Locate the cell with the specified text and output its [X, Y] center coordinate. 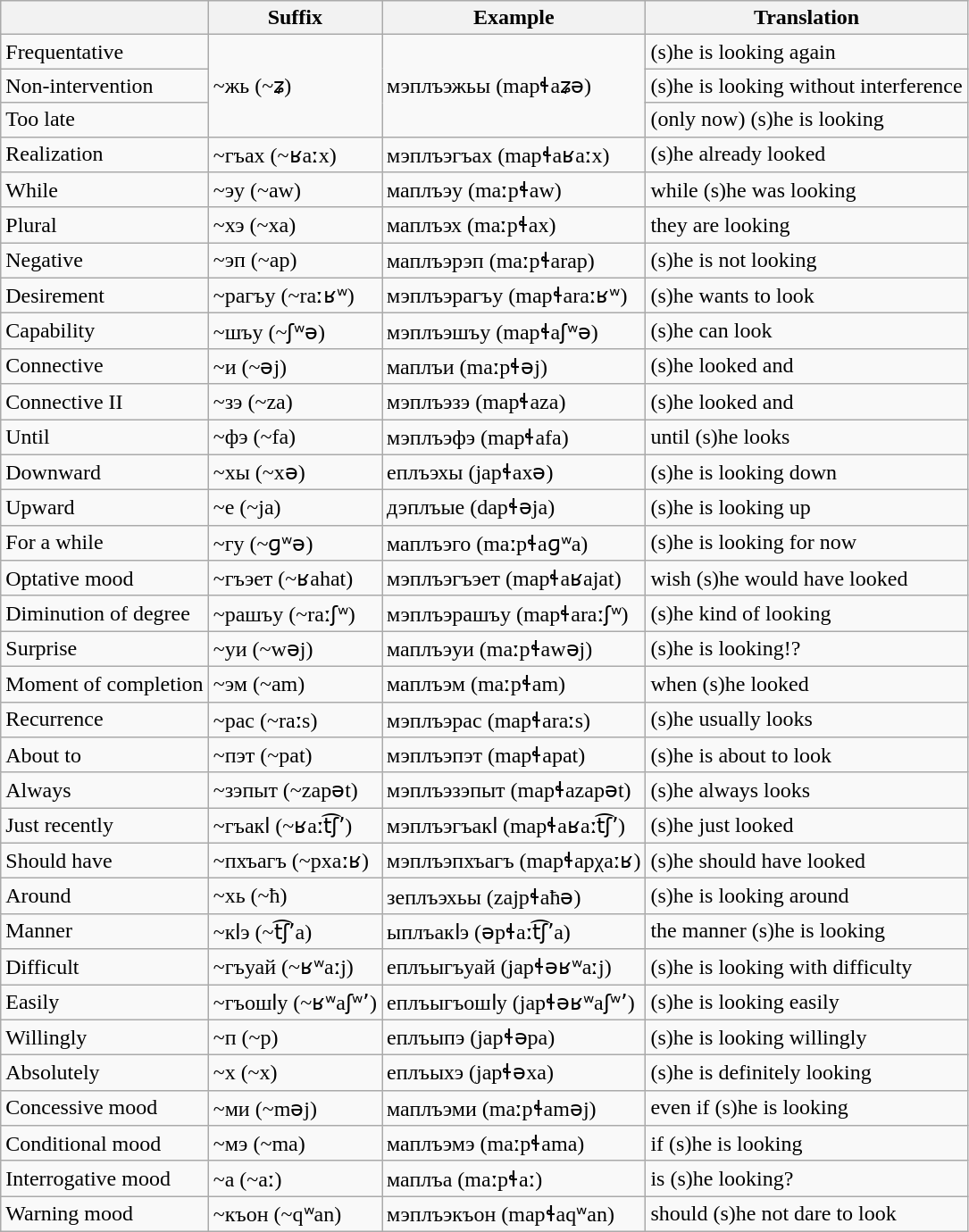
Non-intervention [104, 86]
маплъэго (maːpɬaɡʷa) [514, 543]
(s)he is looking around [806, 896]
while (s)he was looking [806, 190]
мэплъэжьы (mapɬaʑə) [514, 86]
~хэ (~xa) [295, 225]
(s)he is looking up [806, 508]
Capability [104, 331]
~фэ (~fa) [295, 437]
~эм (~am) [295, 684]
~рашъу (~raːʃʷ) [295, 613]
(s)he is looking for now [806, 543]
~гъуай (~ʁʷaːj) [295, 967]
(s)he is looking with difficulty [806, 967]
мэплъэрас (mapɬaraːs) [514, 720]
Manner [104, 931]
(s)he usually looks [806, 720]
if (s)he is looking [806, 1144]
маплъи (maːpɬəj) [514, 366]
~зэпыт (~zapət) [295, 790]
(s)he always looks [806, 790]
Until [104, 437]
Easily [104, 1002]
is (s)he looking? [806, 1178]
Desirement [104, 296]
маплъэрэп (maːpɬarap) [514, 261]
~мэ (~ma) [295, 1144]
Plural [104, 225]
(s)he is looking!? [806, 649]
(s)he is definitely looking [806, 1073]
~хы (~xə) [295, 472]
~гъэет (~ʁahat) [295, 579]
маплъа (maːpɬaː) [514, 1178]
(s)he is looking easily [806, 1002]
маплъэх (maːpɬax) [514, 225]
еплъыгъуай (japɬəʁʷaːj) [514, 967]
~рагъу (~raːʁʷ) [295, 296]
Diminution of degree [104, 613]
they are looking [806, 225]
(s)he kind of looking [806, 613]
маплъэми (maːpɬaməj) [514, 1108]
Difficult [104, 967]
~эу (~aw) [295, 190]
Too late [104, 120]
Negative [104, 261]
should (s)he not dare to look [806, 1214]
Concessive mood [104, 1108]
Absolutely [104, 1073]
~кӏэ (~t͡ʃʼa) [295, 931]
(s)he is looking willingly [806, 1037]
Always [104, 790]
About to [104, 755]
маплъэмэ (maːpɬama) [514, 1144]
~зэ (~za) [295, 402]
Optative mood [104, 579]
мэплъэпэт (mapɬapat) [514, 755]
Translation [806, 18]
мэплъэкъон (mapɬaqʷan) [514, 1214]
(s)he is looking again [806, 52]
Just recently [104, 826]
Frequentative [104, 52]
Should have [104, 861]
until (s)he looks [806, 437]
Downward [104, 472]
(s)he is looking down [806, 472]
(s)he can look [806, 331]
when (s)he looked [806, 684]
~шъу (~ʃʷə) [295, 331]
~пэт (~pat) [295, 755]
еплъыпэ (japɬəpa) [514, 1037]
Surprise [104, 649]
(s)he just looked [806, 826]
While [104, 190]
мэплъэзэ (mapɬaza) [514, 402]
мэплъэгъэет (mapɬaʁajat) [514, 579]
Conditional mood [104, 1144]
еплъыхэ (japɬəxa) [514, 1073]
(s)he is not looking [806, 261]
Moment of completion [104, 684]
Interrogative mood [104, 1178]
wish (s)he would have looked [806, 579]
(s)he wants to look [806, 296]
~п (~p) [295, 1037]
мэплъэгъах (mapɬaʁaːx) [514, 154]
~хь (~ħ) [295, 896]
Recurrence [104, 720]
Connective [104, 366]
~къон (~qʷan) [295, 1214]
~жь (~ʑ) [295, 86]
the manner (s)he is looking [806, 931]
~гу (~ɡʷə) [295, 543]
дэплъые (dapɬəja) [514, 508]
ыплъакӏэ (əpɬaːt͡ʃʼa) [514, 931]
(s)he is looking without interference [806, 86]
Suffix [295, 18]
(s)he is about to look [806, 755]
~а (~aː) [295, 1178]
мэплъэрагъу (mapɬaraːʁʷ) [514, 296]
~гъошӏу (~ʁʷaʃʷʼ) [295, 1002]
Example [514, 18]
~х (~x) [295, 1073]
For a while [104, 543]
маплъэу (maːpɬaw) [514, 190]
~е (~ja) [295, 508]
(s)he already looked [806, 154]
маплъэуи (maːpɬawəj) [514, 649]
мэплъэфэ (mapɬafa) [514, 437]
маплъэм (maːpɬam) [514, 684]
Upward [104, 508]
~гъах (~ʁaːx) [295, 154]
мэплъэгъакӏ (mapɬaʁaːt͡ʃʼ) [514, 826]
еплъэхы (japɬaxə) [514, 472]
мэплъэпхъагъ (mapɬapχaːʁ) [514, 861]
мэплъэрашъу (mapɬaraːʃʷ) [514, 613]
зеплъэхьы (zajpɬaħə) [514, 896]
Warning mood [104, 1214]
Around [104, 896]
Realization [104, 154]
(s)he should have looked [806, 861]
Connective II [104, 402]
~гъакӏ (~ʁaːt͡ʃʼ) [295, 826]
even if (s)he is looking [806, 1108]
~ми (~məj) [295, 1108]
~рас (~raːs) [295, 720]
~уи (~wəj) [295, 649]
~и (~əj) [295, 366]
~пхъагъ (~pxaːʁ) [295, 861]
мэплъэзэпыт (mapɬazapət) [514, 790]
Willingly [104, 1037]
еплъыгъошӏу (japɬəʁʷaʃʷʼ) [514, 1002]
~эп (~ap) [295, 261]
мэплъэшъу (mapɬaʃʷə) [514, 331]
(only now) (s)he is looking [806, 120]
